Output the (x, y) coordinate of the center of the cell containing the given text.  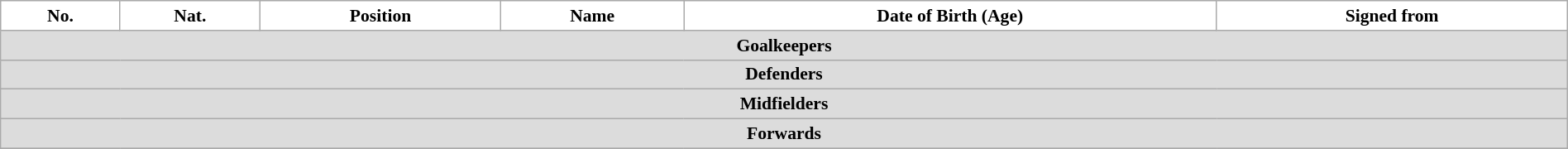
No. (60, 16)
Forwards (784, 134)
Nat. (190, 16)
Defenders (784, 74)
Position (380, 16)
Midfielders (784, 104)
Name (592, 16)
Signed from (1392, 16)
Date of Birth (Age) (950, 16)
Goalkeepers (784, 46)
